Scan for the cell matching the given text and deliver its (X, Y) coordinate at center. 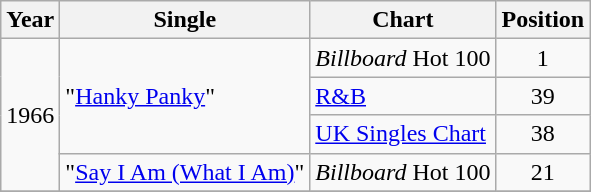
38 (543, 134)
1966 (30, 115)
Single (185, 20)
1 (543, 58)
21 (543, 172)
Position (543, 20)
Year (30, 20)
Chart (403, 20)
"Hanky Panky" (185, 96)
"Say I Am (What I Am)" (185, 172)
R&B (403, 96)
39 (543, 96)
UK Singles Chart (403, 134)
